For the text-containing cell, return its midpoint in (x, y) coordinate format. 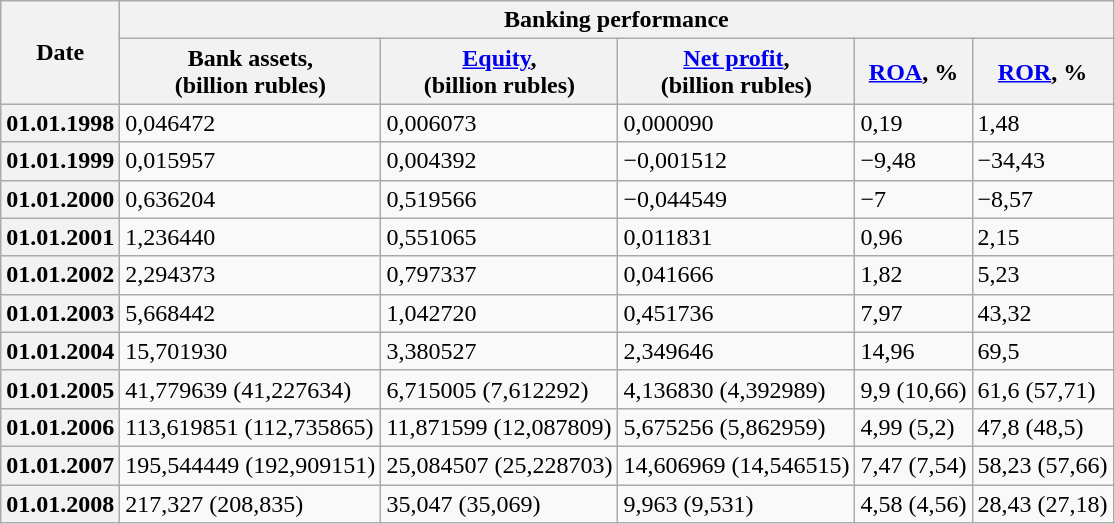
−9,48 (914, 161)
01.01.2006 (60, 427)
01.01.2002 (60, 275)
0,519566 (500, 199)
Bank assets, (billion rubles) (250, 72)
5,675256 (5,862959) (736, 427)
−7 (914, 199)
ROA, % (914, 72)
0,006073 (500, 123)
6,715005 (7,612292) (500, 389)
0,451736 (736, 313)
9,963 (9,531) (736, 503)
2,294373 (250, 275)
0,19 (914, 123)
0,011831 (736, 237)
69,5 (1042, 351)
Date (60, 52)
15,701930 (250, 351)
Net profit, (billion rubles) (736, 72)
217,327 (208,835) (250, 503)
9,9 (10,66) (914, 389)
41,779639 (41,227634) (250, 389)
0,797337 (500, 275)
195,544449 (192,909151) (250, 465)
01.01.2005 (60, 389)
0,004392 (500, 161)
61,6 (57,71) (1042, 389)
0,046472 (250, 123)
01.01.2003 (60, 313)
ROR, % (1042, 72)
4,58 (4,56) (914, 503)
0,041666 (736, 275)
47,8 (48,5) (1042, 427)
0,551065 (500, 237)
14,96 (914, 351)
4,99 (5,2) (914, 427)
2,15 (1042, 237)
01.01.1998 (60, 123)
43,32 (1042, 313)
113,619851 (112,735865) (250, 427)
01.01.2007 (60, 465)
01.01.2004 (60, 351)
1,042720 (500, 313)
−34,43 (1042, 161)
0,015957 (250, 161)
2,349646 (736, 351)
5,668442 (250, 313)
14,606969 (14,546515) (736, 465)
Banking performance (616, 20)
5,23 (1042, 275)
−8,57 (1042, 199)
01.01.2001 (60, 237)
25,084507 (25,228703) (500, 465)
7,97 (914, 313)
1,82 (914, 275)
−0,001512 (736, 161)
7,47 (7,54) (914, 465)
01.01.2008 (60, 503)
Equity, (billion rubles) (500, 72)
1,236440 (250, 237)
01.01.2000 (60, 199)
58,23 (57,66) (1042, 465)
0,636204 (250, 199)
4,136830 (4,392989) (736, 389)
1,48 (1042, 123)
11,871599 (12,087809) (500, 427)
3,380527 (500, 351)
0,96 (914, 237)
01.01.1999 (60, 161)
35,047 (35,069) (500, 503)
28,43 (27,18) (1042, 503)
−0,044549 (736, 199)
0,000090 (736, 123)
